Provide the [x, y] coordinate of the cell's center where the given text is located.  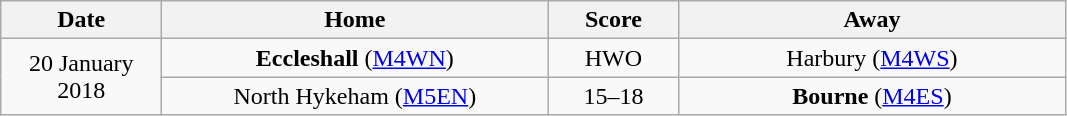
North Hykeham (M5EN) [355, 96]
Home [355, 20]
Score [614, 20]
Date [82, 20]
Bourne (M4ES) [872, 96]
15–18 [614, 96]
Away [872, 20]
Eccleshall (M4WN) [355, 58]
HWO [614, 58]
Harbury (M4WS) [872, 58]
20 January 2018 [82, 77]
